Return (x, y) of the center of cell containing provided text 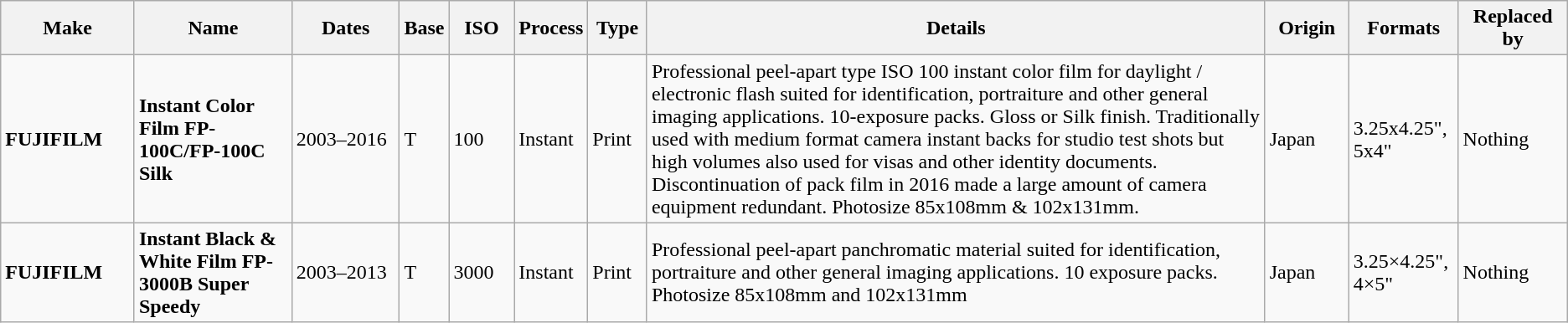
Instant Black & White Film FP-3000B Super Speedy (213, 273)
2003–2016 (345, 139)
Origin (1307, 28)
3.25x4.25", 5x4" (1404, 139)
Details (956, 28)
Name (213, 28)
3000 (482, 273)
Replaced by (1513, 28)
Instant Color Film FP-100C/FP-100C Silk (213, 139)
Dates (345, 28)
Process (551, 28)
100 (482, 139)
Type (618, 28)
3.25×4.25", 4×5" (1404, 273)
Formats (1404, 28)
Base (424, 28)
2003–2013 (345, 273)
ISO (482, 28)
Make (68, 28)
